From the cell containing the given text, extract its center point as (X, Y) coordinate. 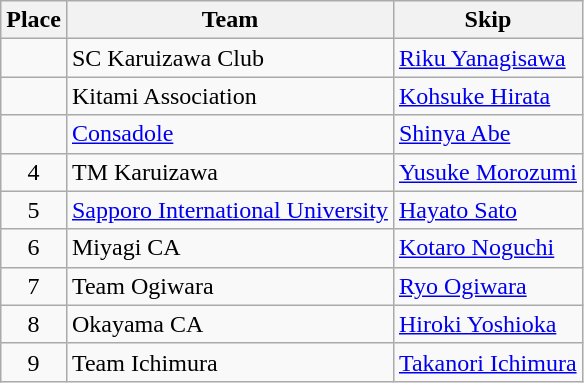
6 (34, 248)
Takanori Ichimura (488, 362)
Riku Yanagisawa (488, 58)
Skip (488, 20)
7 (34, 286)
4 (34, 172)
Team (230, 20)
Ryo Ogiwara (488, 286)
Consadole (230, 134)
Yusuke Morozumi (488, 172)
TM Karuizawa (230, 172)
SC Karuizawa Club (230, 58)
5 (34, 210)
Okayama CA (230, 324)
Team Ogiwara (230, 286)
8 (34, 324)
Hiroki Yoshioka (488, 324)
Sapporo International University (230, 210)
Kotaro Noguchi (488, 248)
Shinya Abe (488, 134)
Place (34, 20)
Miyagi CA (230, 248)
Kitami Association (230, 96)
Hayato Sato (488, 210)
9 (34, 362)
Team Ichimura (230, 362)
Kohsuke Hirata (488, 96)
